Provide the [x, y] coordinate of the cell's center where the given text is located.  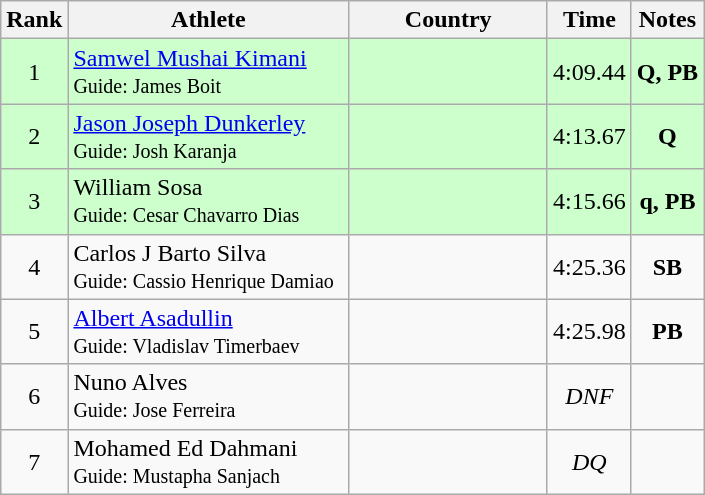
William SosaGuide: Cesar Chavarro Dias [208, 202]
4:15.66 [589, 202]
1 [34, 72]
Samwel Mushai KimaniGuide: James Boit [208, 72]
PB [667, 332]
4 [34, 266]
Albert AsadullinGuide: Vladislav Timerbaev [208, 332]
DQ [589, 462]
Q, PB [667, 72]
Nuno AlvesGuide: Jose Ferreira [208, 396]
Notes [667, 20]
Athlete [208, 20]
Mohamed Ed DahmaniGuide: Mustapha Sanjach [208, 462]
Q [667, 136]
DNF [589, 396]
4:09.44 [589, 72]
4:25.36 [589, 266]
Rank [34, 20]
Jason Joseph DunkerleyGuide: Josh Karanja [208, 136]
q, PB [667, 202]
3 [34, 202]
Time [589, 20]
6 [34, 396]
Country [448, 20]
5 [34, 332]
4:13.67 [589, 136]
Carlos J Barto SilvaGuide: Cassio Henrique Damiao [208, 266]
2 [34, 136]
SB [667, 266]
4:25.98 [589, 332]
7 [34, 462]
